Scan for the cell matching the given text and deliver its [x, y] coordinate at center. 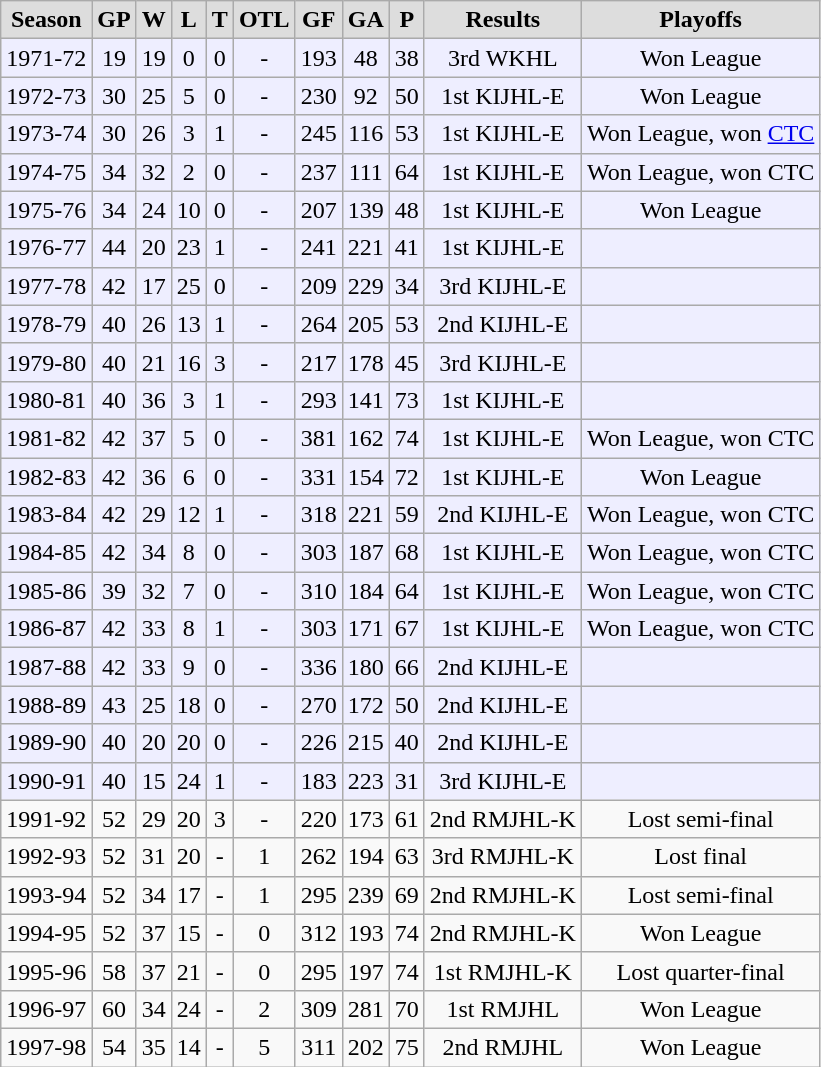
178 [366, 362]
67 [406, 629]
173 [366, 819]
1978-79 [46, 324]
312 [318, 933]
59 [406, 515]
1st RMJHL [502, 1009]
70 [406, 1009]
239 [366, 895]
1992-93 [46, 857]
139 [366, 210]
197 [366, 971]
281 [366, 1009]
187 [366, 553]
43 [114, 705]
220 [318, 819]
GA [366, 20]
154 [366, 477]
1986-87 [46, 629]
1984-85 [46, 553]
381 [318, 438]
183 [318, 781]
10 [188, 210]
P [406, 20]
23 [188, 248]
38 [406, 58]
172 [366, 705]
3rd WKHL [502, 58]
310 [318, 591]
44 [114, 248]
1973-74 [46, 134]
Lost quarter-final [700, 971]
229 [366, 286]
39 [114, 591]
13 [188, 324]
12 [188, 515]
1981-82 [46, 438]
336 [318, 667]
41 [406, 248]
OTL [264, 20]
58 [114, 971]
35 [154, 1047]
209 [318, 286]
69 [406, 895]
318 [318, 515]
270 [318, 705]
1995-96 [46, 971]
226 [318, 743]
66 [406, 667]
194 [366, 857]
1st RMJHL-K [502, 971]
1987-88 [46, 667]
202 [366, 1047]
311 [318, 1047]
116 [366, 134]
7 [188, 591]
Results [502, 20]
18 [188, 705]
1983-84 [46, 515]
245 [318, 134]
223 [366, 781]
1988-89 [46, 705]
GP [114, 20]
1976-77 [46, 248]
1974-75 [46, 172]
180 [366, 667]
1979-80 [46, 362]
1980-81 [46, 400]
1972-73 [46, 96]
162 [366, 438]
111 [366, 172]
171 [366, 629]
1982-83 [46, 477]
1989-90 [46, 743]
309 [318, 1009]
230 [318, 96]
1990-91 [46, 781]
141 [366, 400]
GF [318, 20]
1993-94 [46, 895]
207 [318, 210]
T [220, 20]
1991-92 [46, 819]
16 [188, 362]
L [188, 20]
1994-95 [46, 933]
W [154, 20]
63 [406, 857]
1997-98 [46, 1047]
293 [318, 400]
3rd RMJHL-K [502, 857]
262 [318, 857]
60 [114, 1009]
205 [366, 324]
Lost final [700, 857]
1975-76 [46, 210]
184 [366, 591]
9 [188, 667]
1971-72 [46, 58]
72 [406, 477]
241 [318, 248]
68 [406, 553]
237 [318, 172]
1977-78 [46, 286]
Season [46, 20]
54 [114, 1047]
215 [366, 743]
6 [188, 477]
264 [318, 324]
92 [366, 96]
2nd RMJHL [502, 1047]
217 [318, 362]
45 [406, 362]
Playoffs [700, 20]
14 [188, 1047]
331 [318, 477]
75 [406, 1047]
1985-86 [46, 591]
1996-97 [46, 1009]
61 [406, 819]
73 [406, 400]
